Scan for the cell matching the given text and deliver its (x, y) coordinate at center. 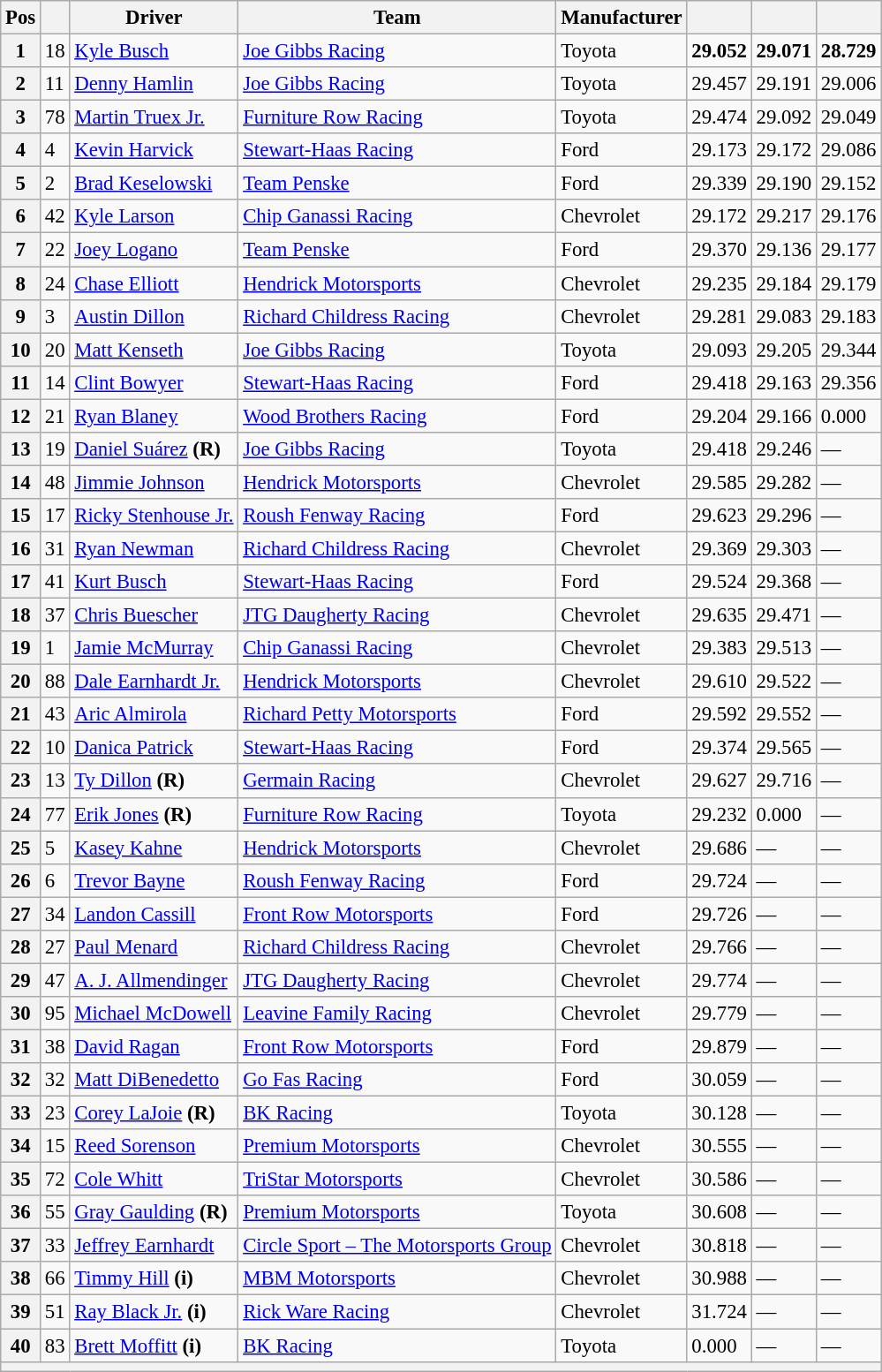
29.383 (719, 648)
29.879 (719, 1046)
Paul Menard (154, 947)
78 (55, 117)
95 (55, 1014)
29.166 (784, 416)
29.052 (719, 51)
Chase Elliott (154, 283)
29.093 (719, 350)
Pos (21, 18)
30.555 (719, 1146)
Jeffrey Earnhardt (154, 1246)
28 (21, 947)
29.282 (784, 482)
Kyle Larson (154, 216)
30.608 (719, 1212)
Brett Moffitt (i) (154, 1346)
Jamie McMurray (154, 648)
29.370 (719, 250)
29.726 (719, 914)
Ray Black Jr. (i) (154, 1312)
29.205 (784, 350)
29.585 (719, 482)
29.163 (784, 382)
48 (55, 482)
30 (21, 1014)
A. J. Allmendinger (154, 980)
29.092 (784, 117)
29.368 (784, 582)
Leavine Family Racing (397, 1014)
29.592 (719, 714)
7 (21, 250)
Ty Dillon (R) (154, 781)
MBM Motorsports (397, 1279)
29.190 (784, 184)
29.083 (784, 316)
Rick Ware Racing (397, 1312)
29.565 (784, 748)
29.204 (719, 416)
83 (55, 1346)
Ryan Newman (154, 548)
29.176 (849, 216)
29.235 (719, 283)
29.281 (719, 316)
Gray Gaulding (R) (154, 1212)
43 (55, 714)
Jimmie Johnson (154, 482)
Dale Earnhardt Jr. (154, 682)
29.344 (849, 350)
Brad Keselowski (154, 184)
30.128 (719, 1113)
29.183 (849, 316)
Kevin Harvick (154, 150)
Go Fas Racing (397, 1080)
28.729 (849, 51)
Joey Logano (154, 250)
51 (55, 1312)
Kurt Busch (154, 582)
29.339 (719, 184)
66 (55, 1279)
29.686 (719, 848)
Corey LaJoie (R) (154, 1113)
29.457 (719, 84)
Driver (154, 18)
9 (21, 316)
Michael McDowell (154, 1014)
Danica Patrick (154, 748)
77 (55, 814)
Germain Racing (397, 781)
29.471 (784, 615)
29.217 (784, 216)
29.006 (849, 84)
29.136 (784, 250)
Timmy Hill (i) (154, 1279)
31.724 (719, 1312)
47 (55, 980)
88 (55, 682)
29.173 (719, 150)
Matt Kenseth (154, 350)
Wood Brothers Racing (397, 416)
Ricky Stenhouse Jr. (154, 516)
Landon Cassill (154, 914)
Circle Sport – The Motorsports Group (397, 1246)
Daniel Suárez (R) (154, 449)
39 (21, 1312)
12 (21, 416)
Ryan Blaney (154, 416)
26 (21, 880)
30.586 (719, 1180)
29.513 (784, 648)
29.374 (719, 748)
Cole Whitt (154, 1180)
29.296 (784, 516)
Denny Hamlin (154, 84)
Erik Jones (R) (154, 814)
David Ragan (154, 1046)
Austin Dillon (154, 316)
29.086 (849, 150)
Matt DiBenedetto (154, 1080)
41 (55, 582)
40 (21, 1346)
29.152 (849, 184)
Martin Truex Jr. (154, 117)
29.524 (719, 582)
8 (21, 283)
29.724 (719, 880)
Kyle Busch (154, 51)
42 (55, 216)
30.818 (719, 1246)
Kasey Kahne (154, 848)
29.232 (719, 814)
29.177 (849, 250)
29.474 (719, 117)
29.184 (784, 283)
Clint Bowyer (154, 382)
29.369 (719, 548)
29.552 (784, 714)
29.627 (719, 781)
29.610 (719, 682)
TriStar Motorsports (397, 1180)
29.766 (719, 947)
29 (21, 980)
16 (21, 548)
Richard Petty Motorsports (397, 714)
35 (21, 1180)
29.179 (849, 283)
29.356 (849, 382)
Chris Buescher (154, 615)
29.191 (784, 84)
Aric Almirola (154, 714)
29.716 (784, 781)
29.522 (784, 682)
29.779 (719, 1014)
29.623 (719, 516)
29.635 (719, 615)
Team (397, 18)
29.303 (784, 548)
29.774 (719, 980)
25 (21, 848)
Reed Sorenson (154, 1146)
30.988 (719, 1279)
36 (21, 1212)
Manufacturer (622, 18)
29.049 (849, 117)
Trevor Bayne (154, 880)
55 (55, 1212)
30.059 (719, 1080)
29.071 (784, 51)
29.246 (784, 449)
72 (55, 1180)
